Return the [x, y] coordinate for the center point of the cell that contains the specified text.  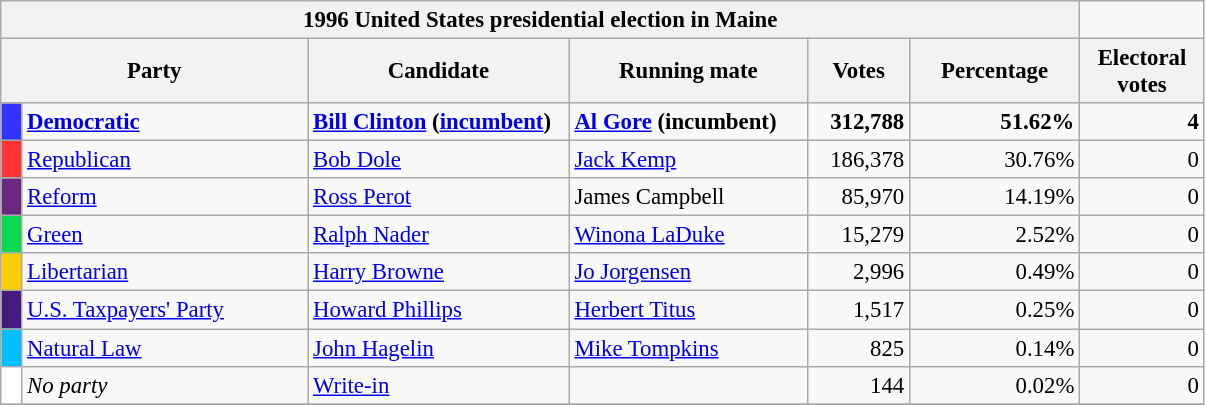
Bob Dole [438, 160]
14.19% [994, 197]
1,517 [859, 310]
Libertarian [165, 273]
0.25% [994, 310]
825 [859, 348]
Winona LaDuke [688, 235]
15,279 [859, 235]
Ralph Nader [438, 235]
2,996 [859, 273]
No party [165, 385]
Herbert Titus [688, 310]
312,788 [859, 122]
Jo Jorgensen [688, 273]
Al Gore (incumbent) [688, 122]
John Hagelin [438, 348]
Green [165, 235]
U.S. Taxpayers' Party [165, 310]
Party [154, 72]
Natural Law [165, 348]
144 [859, 385]
51.62% [994, 122]
Harry Browne [438, 273]
Percentage [994, 72]
85,970 [859, 197]
0.02% [994, 385]
Candidate [438, 72]
Ross Perot [438, 197]
186,378 [859, 160]
Democratic [165, 122]
Howard Phillips [438, 310]
0.14% [994, 348]
Electoral votes [1142, 72]
2.52% [994, 235]
Reform [165, 197]
1996 United States presidential election in Maine [540, 20]
Running mate [688, 72]
Republican [165, 160]
James Campbell [688, 197]
0.49% [994, 273]
Bill Clinton (incumbent) [438, 122]
Jack Kemp [688, 160]
4 [1142, 122]
30.76% [994, 160]
Write-in [438, 385]
Votes [859, 72]
Mike Tompkins [688, 348]
